Return the (x, y) coordinate for the center point of the cell that contains the specified text.  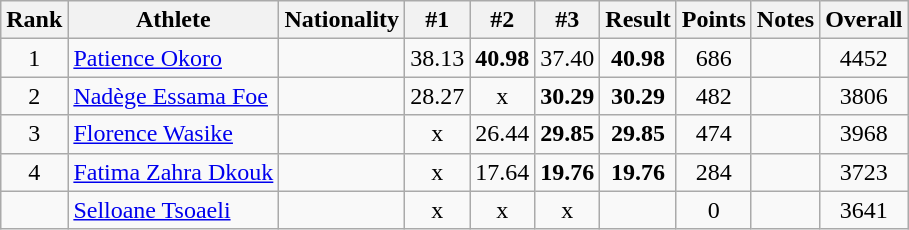
Florence Wasike (174, 134)
3723 (864, 172)
37.40 (568, 58)
482 (714, 96)
28.27 (438, 96)
4 (34, 172)
Notes (785, 20)
Athlete (174, 20)
686 (714, 58)
1 (34, 58)
26.44 (502, 134)
38.13 (438, 58)
Fatima Zahra Dkouk (174, 172)
3 (34, 134)
Points (714, 20)
4452 (864, 58)
Nationality (342, 20)
Rank (34, 20)
2 (34, 96)
Result (638, 20)
Patience Okoro (174, 58)
#3 (568, 20)
17.64 (502, 172)
3641 (864, 210)
#1 (438, 20)
474 (714, 134)
3806 (864, 96)
Overall (864, 20)
Selloane Tsoaeli (174, 210)
Nadège Essama Foe (174, 96)
284 (714, 172)
3968 (864, 134)
#2 (502, 20)
0 (714, 210)
